Provide the (x, y) coordinate of the cell's center where the given text is located.  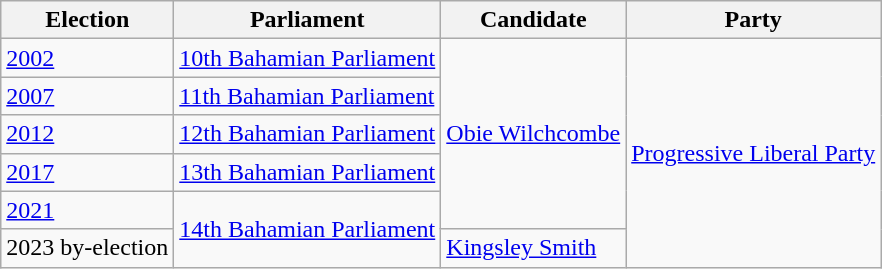
Candidate (534, 20)
2017 (88, 172)
Progressive Liberal Party (754, 153)
Party (754, 20)
Parliament (308, 20)
Election (88, 20)
2007 (88, 96)
2023 by-election (88, 248)
Obie Wilchcombe (534, 134)
12th Bahamian Parliament (308, 134)
10th Bahamian Parliament (308, 58)
Kingsley Smith (534, 248)
11th Bahamian Parliament (308, 96)
2002 (88, 58)
13th Bahamian Parliament (308, 172)
2021 (88, 210)
14th Bahamian Parliament (308, 229)
2012 (88, 134)
